From the cell containing the given text, extract its center point as (x, y) coordinate. 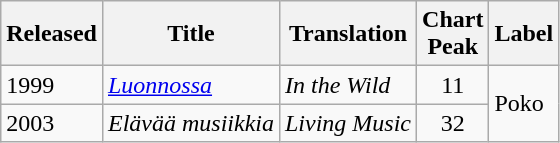
Living Music (348, 123)
Label (524, 34)
Translation (348, 34)
In the Wild (348, 85)
11 (453, 85)
Released (52, 34)
32 (453, 123)
1999 (52, 85)
Luonnossa (190, 85)
2003 (52, 123)
Chart Peak (453, 34)
Title (190, 34)
Poko (524, 104)
Elävää musiikkia (190, 123)
